Return (x, y) of the center of cell containing provided text 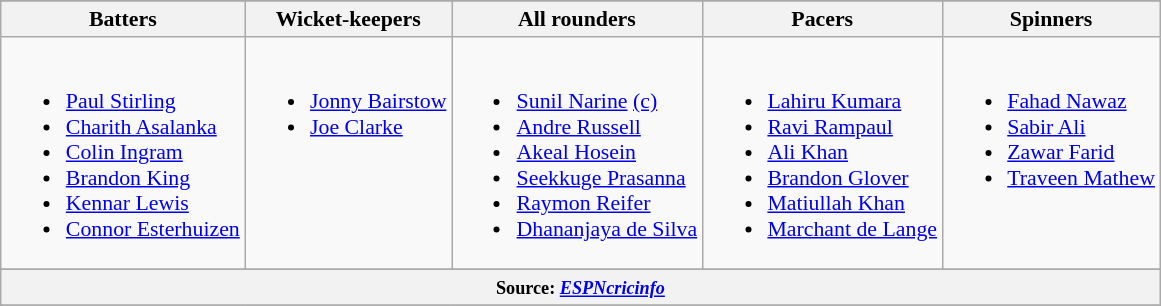
Source: ESPNcricinfo (580, 286)
Lahiru Kumara Ravi Rampaul Ali Khan Brandon Glover Matiullah Khan Marchant de Lange (822, 152)
Spinners (1051, 18)
All rounders (578, 18)
Jonny Bairstow Joe Clarke (348, 152)
Paul Stirling Charith Asalanka Colin Ingram Brandon King Kennar Lewis Connor Esterhuizen (123, 152)
Wicket-keepers (348, 18)
Pacers (822, 18)
Batters (123, 18)
Sunil Narine (c) Andre Russell Akeal Hosein Seekkuge Prasanna Raymon Reifer Dhananjaya de Silva (578, 152)
Fahad Nawaz Sabir Ali Zawar Farid Traveen Mathew (1051, 152)
